Capture the cell that displays the provided text and extract its (X, Y) central coordinate. 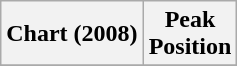
PeakPosition (190, 34)
Chart (2008) (72, 34)
